Find where the given text appears and provide that cell's center as [X, Y] coordinate. 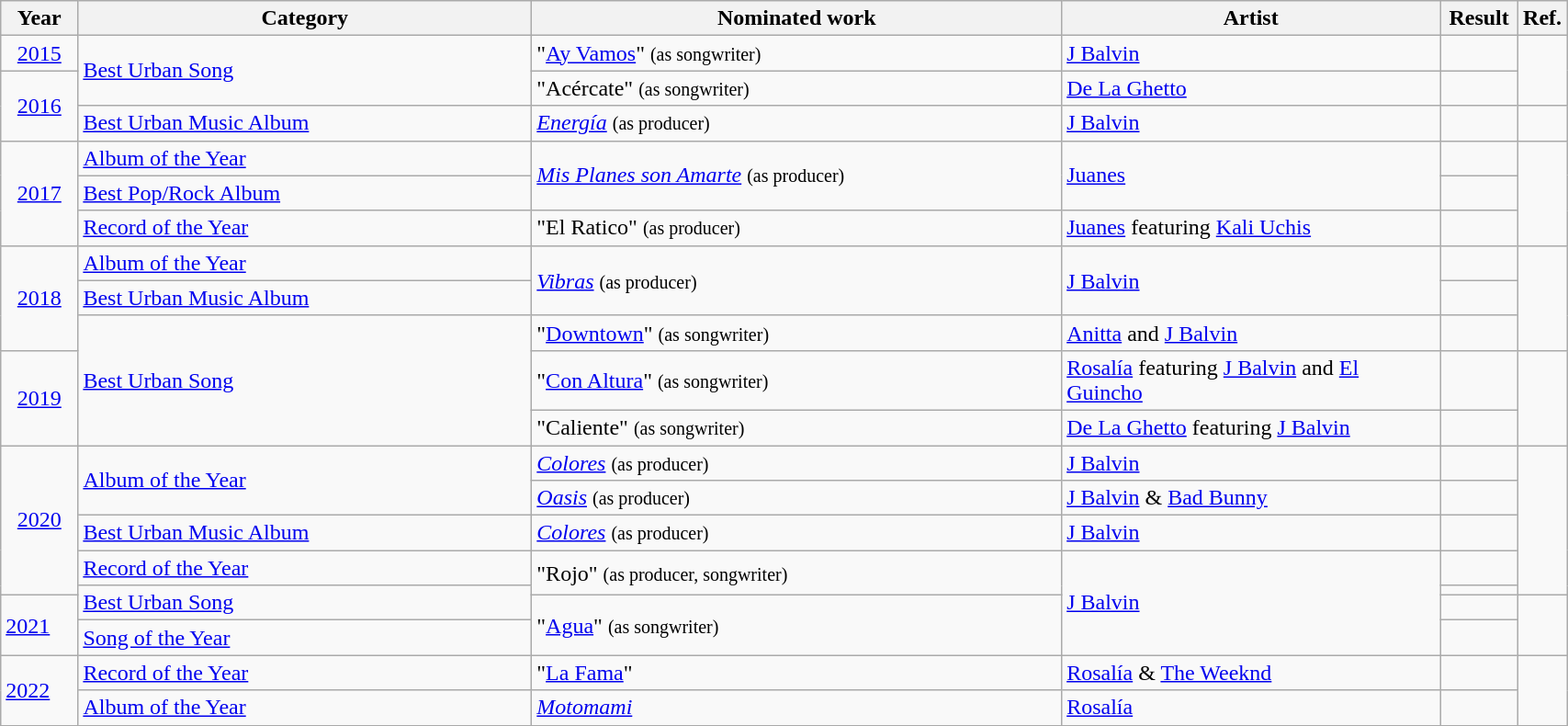
Artist [1251, 18]
Ref. [1543, 18]
2021 [39, 625]
Result [1479, 18]
"Caliente" (as songwriter) [797, 427]
2022 [39, 690]
"Downtown" (as songwriter) [797, 333]
Year [39, 18]
Energía (as producer) [797, 123]
2018 [39, 298]
2016 [39, 106]
"Agua" (as songwriter) [797, 625]
"Ay Vamos" (as songwriter) [797, 53]
De La Ghetto [1251, 88]
"La Fama" [797, 673]
"Con Altura" (as songwriter) [797, 380]
Rosalía featuring J Balvin and El Guincho [1251, 380]
Juanes featuring Kali Uchis [1251, 228]
Juanes [1251, 176]
Anitta and J Balvin [1251, 333]
Motomami [797, 708]
Mis Planes son Amarte (as producer) [797, 176]
Category [305, 18]
Oasis (as producer) [797, 498]
"Rojo" (as producer, songwriter) [797, 573]
Rosalía & The Weeknd [1251, 673]
Song of the Year [305, 638]
Best Pop/Rock Album [305, 193]
Rosalía [1251, 708]
Vibras (as producer) [797, 280]
"Acércate" (as songwriter) [797, 88]
2015 [39, 53]
2019 [39, 397]
Nominated work [797, 18]
2017 [39, 193]
"El Ratico" (as producer) [797, 228]
J Balvin & Bad Bunny [1251, 498]
2020 [39, 520]
De La Ghetto featuring J Balvin [1251, 427]
